Search for the cell housing the specified text and yield its (x, y) center coordinate. 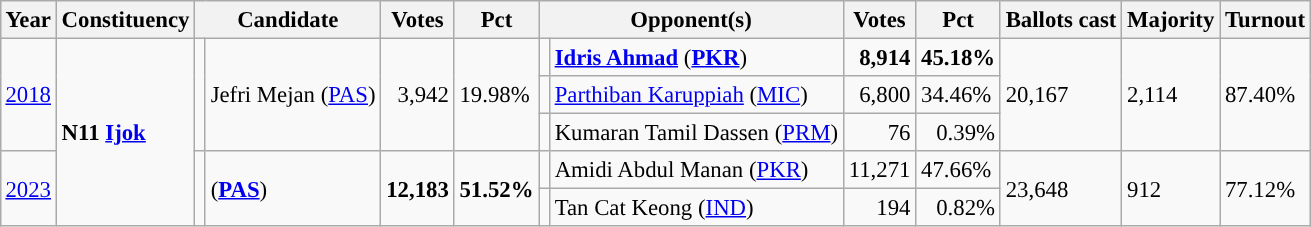
Kumaran Tamil Dassen (PRM) (696, 133)
23,648 (1060, 188)
8,914 (879, 57)
76 (879, 133)
(PAS) (293, 188)
Majority (1171, 20)
Idris Ahmad (PKR) (696, 57)
Opponent(s) (692, 20)
51.52% (496, 188)
Ballots cast (1060, 20)
87.40% (1266, 94)
Year (28, 20)
2023 (28, 188)
N11 Ijok (125, 132)
45.18% (958, 57)
2,114 (1171, 94)
12,183 (418, 188)
Turnout (1266, 20)
77.12% (1266, 188)
0.39% (958, 133)
Tan Cat Keong (IND) (696, 208)
912 (1171, 188)
34.46% (958, 95)
Constituency (125, 20)
Jefri Mejan (PAS) (293, 94)
0.82% (958, 208)
47.66% (958, 170)
6,800 (879, 95)
11,271 (879, 170)
194 (879, 208)
3,942 (418, 94)
Parthiban Karuppiah (MIC) (696, 95)
19.98% (496, 94)
Candidate (288, 20)
20,167 (1060, 94)
Amidi Abdul Manan (PKR) (696, 170)
2018 (28, 94)
